Locate the cell with the specified text and output its (X, Y) center coordinate. 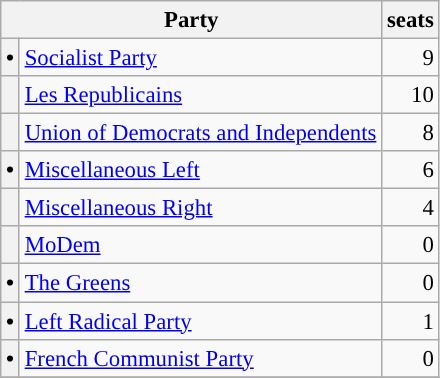
The Greens (200, 283)
Les Republicains (200, 95)
Left Radical Party (200, 321)
10 (410, 95)
French Communist Party (200, 358)
Socialist Party (200, 58)
9 (410, 58)
Union of Democrats and Independents (200, 133)
seats (410, 20)
8 (410, 133)
1 (410, 321)
Miscellaneous Right (200, 208)
Miscellaneous Left (200, 170)
MoDem (200, 245)
6 (410, 170)
4 (410, 208)
Party (192, 20)
